Identify which cell holds the provided text, then report its [X, Y] central coordinate. 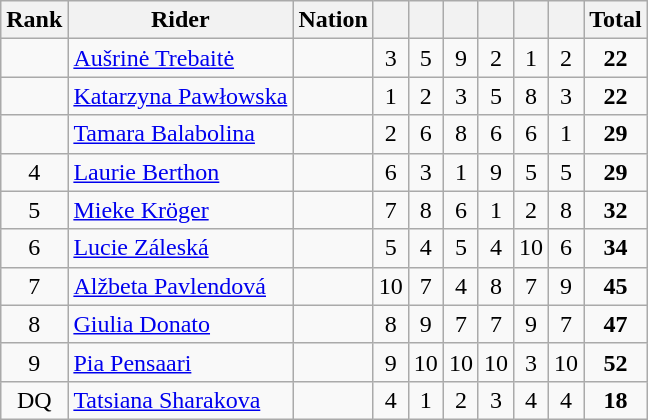
Pia Pensaari [180, 362]
Alžbeta Pavlendová [180, 286]
Lucie Záleská [180, 248]
Tamara Balabolina [180, 134]
Nation [333, 20]
Giulia Donato [180, 324]
47 [616, 324]
18 [616, 400]
Rider [180, 20]
Laurie Berthon [180, 172]
34 [616, 248]
Aušrinė Trebaitė [180, 58]
Total [616, 20]
Katarzyna Pawłowska [180, 96]
52 [616, 362]
32 [616, 210]
Tatsiana Sharakova [180, 400]
DQ [34, 400]
45 [616, 286]
Rank [34, 20]
Mieke Kröger [180, 210]
